Scan for the cell matching the given text and deliver its (X, Y) coordinate at center. 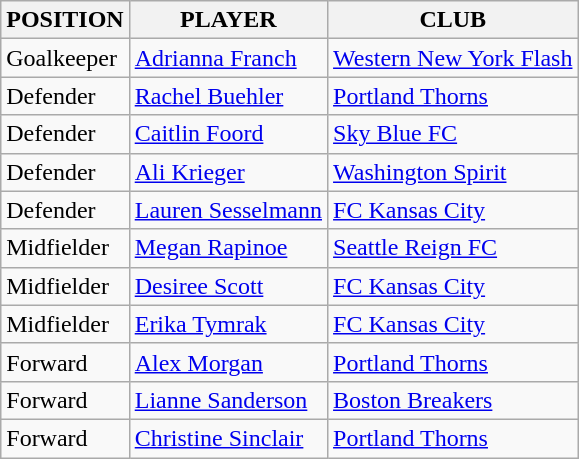
Washington Spirit (453, 172)
Boston Breakers (453, 400)
Christine Sinclair (228, 438)
POSITION (65, 20)
Ali Krieger (228, 172)
PLAYER (228, 20)
Goalkeeper (65, 58)
Lianne Sanderson (228, 400)
Alex Morgan (228, 362)
Erika Tymrak (228, 324)
CLUB (453, 20)
Desiree Scott (228, 286)
Megan Rapinoe (228, 248)
Seattle Reign FC (453, 248)
Sky Blue FC (453, 134)
Adrianna Franch (228, 58)
Lauren Sesselmann (228, 210)
Caitlin Foord (228, 134)
Rachel Buehler (228, 96)
Western New York Flash (453, 58)
